Extract the (x, y) coordinate from the center of the cell holding the provided text.  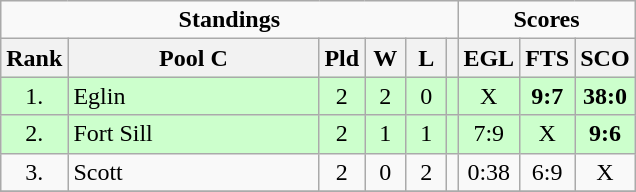
Scott (194, 172)
Fort Sill (194, 134)
38:0 (605, 96)
L (426, 58)
Scores (546, 20)
6:9 (548, 172)
3. (34, 172)
9:7 (548, 96)
Rank (34, 58)
1. (34, 96)
Pool C (194, 58)
0:38 (489, 172)
Pld (342, 58)
Standings (230, 20)
EGL (489, 58)
W (386, 58)
2. (34, 134)
7:9 (489, 134)
9:6 (605, 134)
FTS (548, 58)
SCO (605, 58)
Eglin (194, 96)
